Determine the (X, Y) coordinate at the center of the cell enclosing the given text.  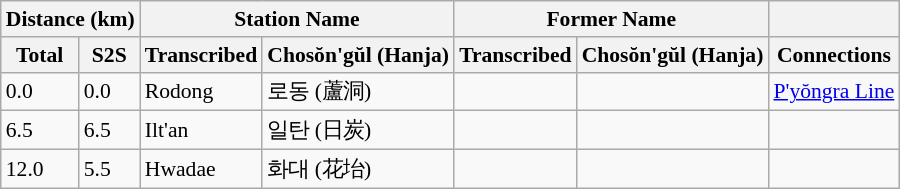
Hwadae (201, 170)
5.5 (110, 170)
로동 (蘆洞) (358, 92)
일탄 (日炭) (358, 130)
Total (40, 55)
Former Name (611, 19)
Connections (834, 55)
P'yŏngra Line (834, 92)
Rodong (201, 92)
화대 (花坮) (358, 170)
Station Name (297, 19)
12.0 (40, 170)
Distance (km) (70, 19)
Ilt'an (201, 130)
S2S (110, 55)
